For the text-containing cell, return its midpoint in (x, y) coordinate format. 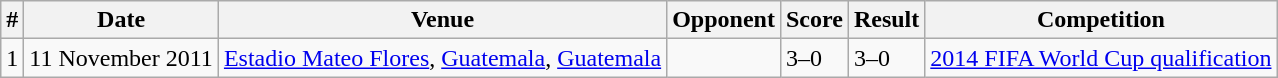
Venue (442, 20)
# (12, 20)
11 November 2011 (122, 58)
Result (886, 20)
Opponent (724, 20)
Estadio Mateo Flores, Guatemala, Guatemala (442, 58)
1 (12, 58)
Score (814, 20)
Date (122, 20)
2014 FIFA World Cup qualification (1101, 58)
Competition (1101, 20)
